Provide the (X, Y) coordinate of the cell's center where the given text is located.  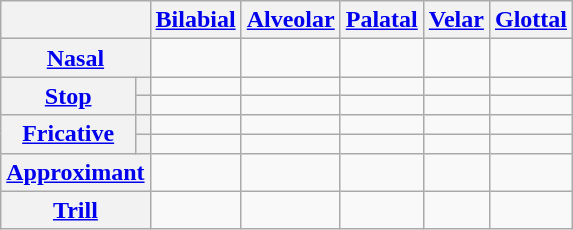
Bilabial (196, 20)
Nasal (76, 58)
Trill (76, 210)
Alveolar (290, 20)
Velar (456, 20)
Stop (68, 96)
Palatal (382, 20)
Glottal (530, 20)
Fricative (68, 134)
Approximant (76, 172)
